Return [x, y] of the center of cell containing provided text 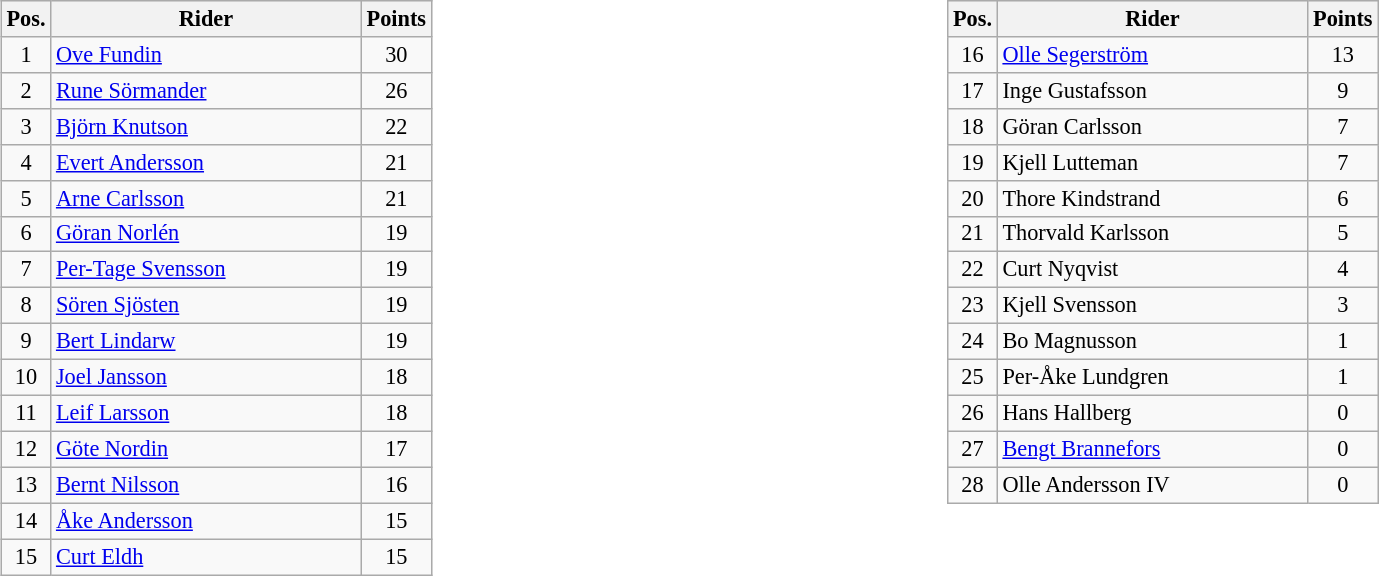
Göran Carlsson [1152, 126]
Kjell Svensson [1152, 306]
8 [26, 306]
10 [26, 378]
Björn Knutson [206, 126]
Ove Fundin [206, 54]
2 [26, 90]
Per-Åke Lundgren [1152, 378]
28 [972, 485]
Olle Andersson IV [1152, 485]
Leif Larsson [206, 414]
Göran Norlén [206, 234]
Thorvald Karlsson [1152, 234]
Arne Carlsson [206, 198]
Bernt Nilsson [206, 485]
Bengt Brannefors [1152, 449]
Olle Segerström [1152, 54]
Thore Kindstrand [1152, 198]
27 [972, 449]
Rune Sörmander [206, 90]
11 [26, 414]
24 [972, 342]
Per-Tage Svensson [206, 270]
14 [26, 521]
Bo Magnusson [1152, 342]
25 [972, 378]
Sören Sjösten [206, 306]
Bert Lindarw [206, 342]
Evert Andersson [206, 162]
30 [396, 54]
Hans Hallberg [1152, 414]
Joel Jansson [206, 378]
Curt Nyqvist [1152, 270]
Göte Nordin [206, 449]
12 [26, 449]
23 [972, 306]
Åke Andersson [206, 521]
Kjell Lutteman [1152, 162]
Inge Gustafsson [1152, 90]
Curt Eldh [206, 557]
20 [972, 198]
